Pinpoint the cell where the given text exists, returning its [X, Y] midpoint coordinate. 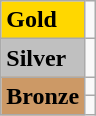
Gold [43, 20]
Bronze [43, 96]
Silver [43, 58]
